Detect which cell encompasses the target text, then output its (X, Y) center coordinate. 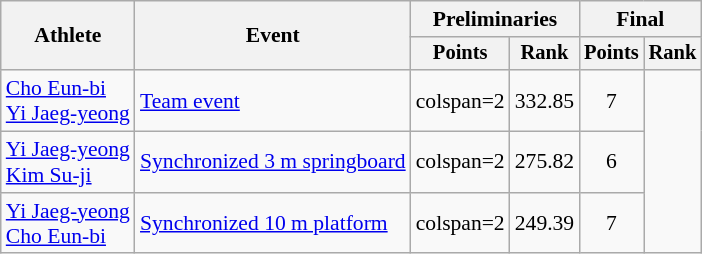
Cho Eun-biYi Jaeg-yeong (68, 100)
Yi Jaeg-yeongCho Eun-bi (68, 224)
Athlete (68, 36)
Event (273, 36)
Team event (273, 100)
275.82 (544, 162)
Synchronized 3 m springboard (273, 162)
Final (640, 19)
Synchronized 10 m platform (273, 224)
249.39 (544, 224)
6 (611, 162)
Preliminaries (496, 19)
332.85 (544, 100)
Yi Jaeg-yeongKim Su-ji (68, 162)
